Identify which cell holds the provided text, then report its (X, Y) central coordinate. 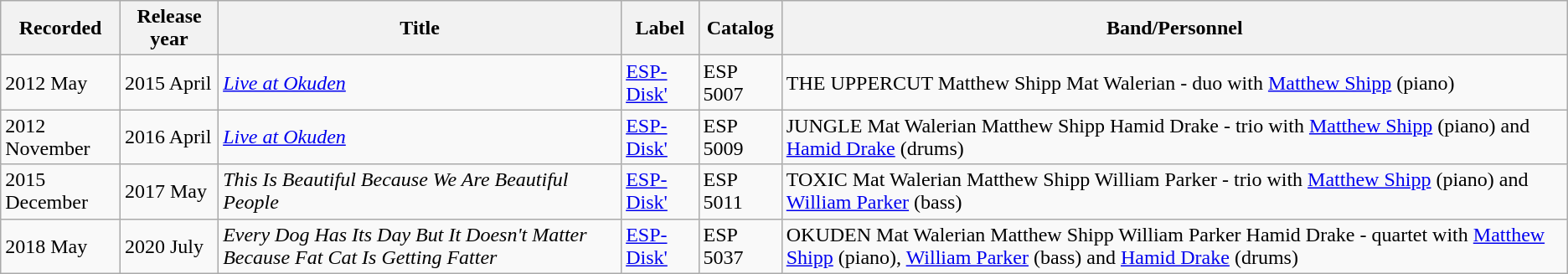
THE UPPERCUT Matthew Shipp Mat Walerian - duo with Matthew Shipp (piano) (1174, 82)
TOXIC Mat Walerian Matthew Shipp William Parker - trio with Matthew Shipp (piano) and William Parker (bass) (1174, 191)
ESP 5007 (740, 82)
2015 December (60, 191)
2012 May (60, 82)
2012 November (60, 137)
OKUDEN Mat Walerian Matthew Shipp William Parker Hamid Drake - quartet with Matthew Shipp (piano), William Parker (bass) and Hamid Drake (drums) (1174, 246)
Recorded (60, 28)
2017 May (169, 191)
Band/Personnel (1174, 28)
Every Dog Has Its Day But It Doesn't Matter Because Fat Cat Is Getting Fatter (420, 246)
ESP 5037 (740, 246)
2015 April (169, 82)
ESP 5011 (740, 191)
JUNGLE Mat Walerian Matthew Shipp Hamid Drake - trio with Matthew Shipp (piano) and Hamid Drake (drums) (1174, 137)
Title (420, 28)
ESP 5009 (740, 137)
2020 July (169, 246)
This Is Beautiful Because We Are Beautiful People (420, 191)
Catalog (740, 28)
2018 May (60, 246)
Label (660, 28)
2016 April (169, 137)
Release year (169, 28)
